Identify which cell holds the provided text, then report its (X, Y) central coordinate. 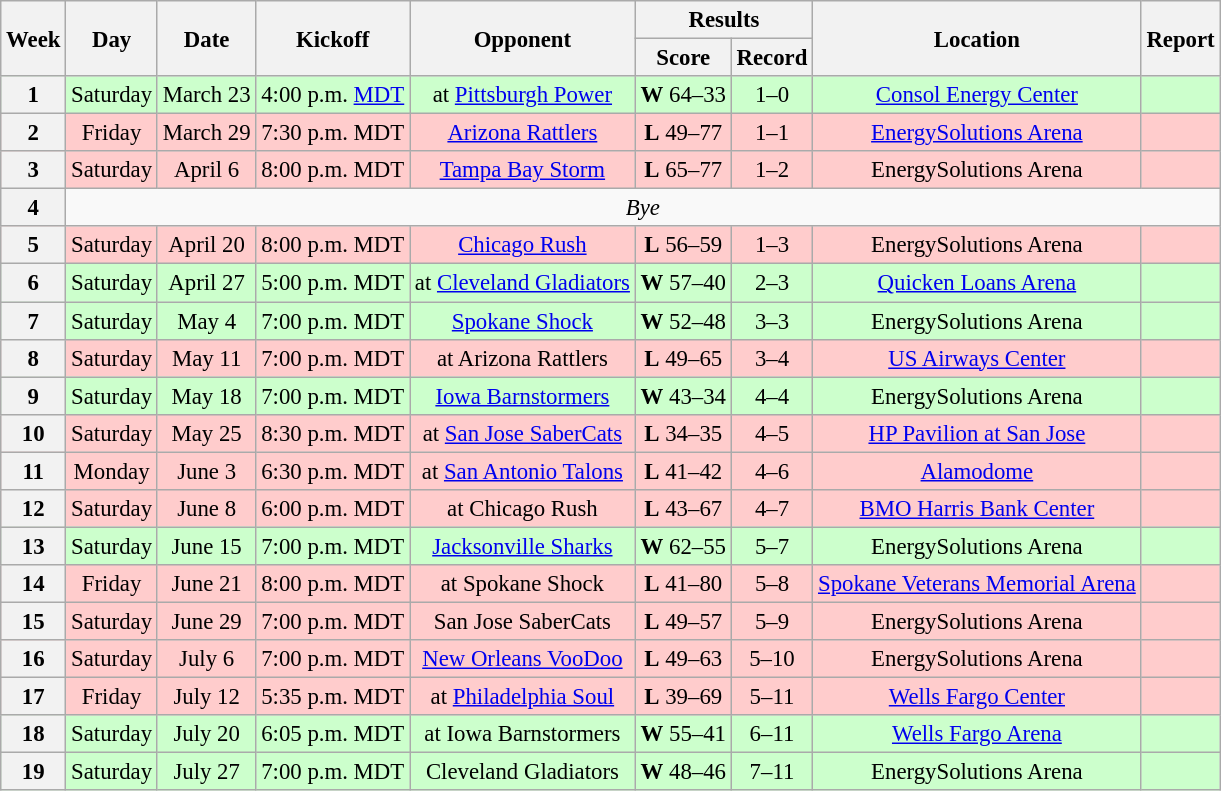
Week (34, 38)
11 (34, 471)
July 20 (206, 734)
L 41–42 (683, 471)
Spokane Shock (523, 321)
6 (34, 283)
June 8 (206, 509)
W 62–55 (683, 546)
Bye (643, 208)
1–3 (772, 245)
5–11 (772, 697)
12 (34, 509)
L 43–67 (683, 509)
Location (977, 38)
Kickoff (333, 38)
18 (34, 734)
6:00 p.m. MDT (333, 509)
4 (34, 208)
5–10 (772, 659)
Consol Energy Center (977, 95)
Quicken Loans Arena (977, 283)
6–11 (772, 734)
at Pittsburgh Power (523, 95)
Arizona Rattlers (523, 133)
at Iowa Barnstormers (523, 734)
17 (34, 697)
March 29 (206, 133)
Score (683, 58)
May 11 (206, 358)
Jacksonville Sharks (523, 546)
13 (34, 546)
W 55–41 (683, 734)
Day (112, 38)
Cleveland Gladiators (523, 772)
7 (34, 321)
14 (34, 584)
8 (34, 358)
3–4 (772, 358)
Spokane Veterans Memorial Arena (977, 584)
L 49–77 (683, 133)
15 (34, 621)
at San Antonio Talons (523, 471)
7:30 p.m. MDT (333, 133)
W 64–33 (683, 95)
at Arizona Rattlers (523, 358)
June 3 (206, 471)
4–4 (772, 396)
W 57–40 (683, 283)
April 6 (206, 170)
Opponent (523, 38)
5–9 (772, 621)
Date (206, 38)
4–6 (772, 471)
April 20 (206, 245)
at Philadelphia Soul (523, 697)
W 52–48 (683, 321)
L 34–35 (683, 433)
L 65–77 (683, 170)
L 49–63 (683, 659)
W 43–34 (683, 396)
Report (1180, 38)
July 12 (206, 697)
1–1 (772, 133)
Monday (112, 471)
US Airways Center (977, 358)
L 49–57 (683, 621)
Alamodome (977, 471)
BMO Harris Bank Center (977, 509)
5:35 p.m. MDT (333, 697)
1 (34, 95)
3 (34, 170)
1–2 (772, 170)
Record (772, 58)
W 48–46 (683, 772)
3–3 (772, 321)
Iowa Barnstormers (523, 396)
Tampa Bay Storm (523, 170)
at Chicago Rush (523, 509)
Wells Fargo Center (977, 697)
July 27 (206, 772)
L 49–65 (683, 358)
10 (34, 433)
6:05 p.m. MDT (333, 734)
March 23 (206, 95)
May 4 (206, 321)
May 25 (206, 433)
2 (34, 133)
San Jose SaberCats (523, 621)
5–7 (772, 546)
5:00 p.m. MDT (333, 283)
L 41–80 (683, 584)
5–8 (772, 584)
L 56–59 (683, 245)
4–7 (772, 509)
June 15 (206, 546)
L 39–69 (683, 697)
5 (34, 245)
April 27 (206, 283)
8:30 p.m. MDT (333, 433)
9 (34, 396)
16 (34, 659)
at Spokane Shock (523, 584)
6:30 p.m. MDT (333, 471)
4–5 (772, 433)
7–11 (772, 772)
May 18 (206, 396)
4:00 p.m. MDT (333, 95)
HP Pavilion at San Jose (977, 433)
June 29 (206, 621)
July 6 (206, 659)
19 (34, 772)
Wells Fargo Arena (977, 734)
Chicago Rush (523, 245)
New Orleans VooDoo (523, 659)
June 21 (206, 584)
1–0 (772, 95)
at San Jose SaberCats (523, 433)
Results (724, 20)
2–3 (772, 283)
at Cleveland Gladiators (523, 283)
